Search for the cell housing the specified text and yield its (X, Y) center coordinate. 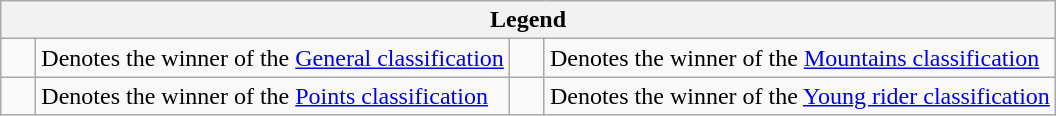
Denotes the winner of the Mountains classification (800, 58)
Legend (528, 20)
Denotes the winner of the General classification (273, 58)
Denotes the winner of the Young rider classification (800, 96)
Denotes the winner of the Points classification (273, 96)
